For the text-containing cell, return its midpoint in [x, y] coordinate format. 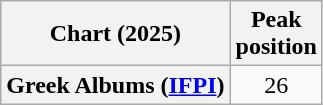
Peak position [276, 34]
Greek Albums (IFPI) [116, 85]
Chart (2025) [116, 34]
26 [276, 85]
